Locate the cell with the specified text and output its (X, Y) center coordinate. 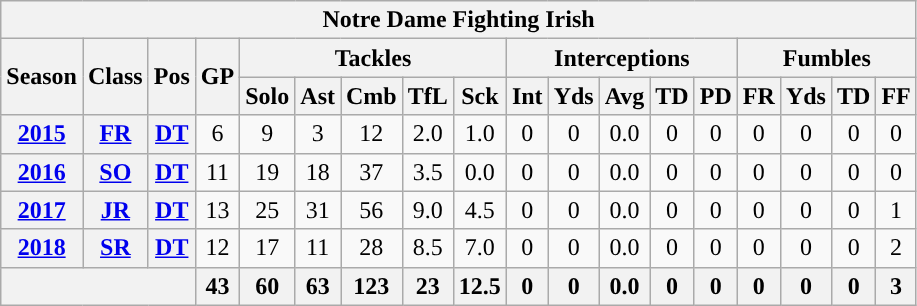
PD (716, 96)
2016 (42, 172)
Fumbles (826, 58)
19 (268, 172)
3.5 (428, 172)
123 (371, 286)
Sck (480, 96)
GP (217, 77)
13 (217, 210)
Cmb (371, 96)
Class (115, 77)
Tackles (374, 58)
18 (318, 172)
4.5 (480, 210)
Ast (318, 96)
2.0 (428, 134)
SO (115, 172)
Season (42, 77)
9.0 (428, 210)
1.0 (480, 134)
1 (896, 210)
2015 (42, 134)
60 (268, 286)
12.5 (480, 286)
7.0 (480, 248)
Interceptions (622, 58)
28 (371, 248)
8.5 (428, 248)
2017 (42, 210)
SR (115, 248)
JR (115, 210)
43 (217, 286)
37 (371, 172)
31 (318, 210)
FF (896, 96)
Avg (624, 96)
25 (268, 210)
Notre Dame Fighting Irish (458, 20)
2 (896, 248)
Int (527, 96)
17 (268, 248)
23 (428, 286)
63 (318, 286)
2018 (42, 248)
TfL (428, 96)
6 (217, 134)
56 (371, 210)
9 (268, 134)
Solo (268, 96)
Pos (172, 77)
